For the text-containing cell, return its midpoint in (X, Y) coordinate format. 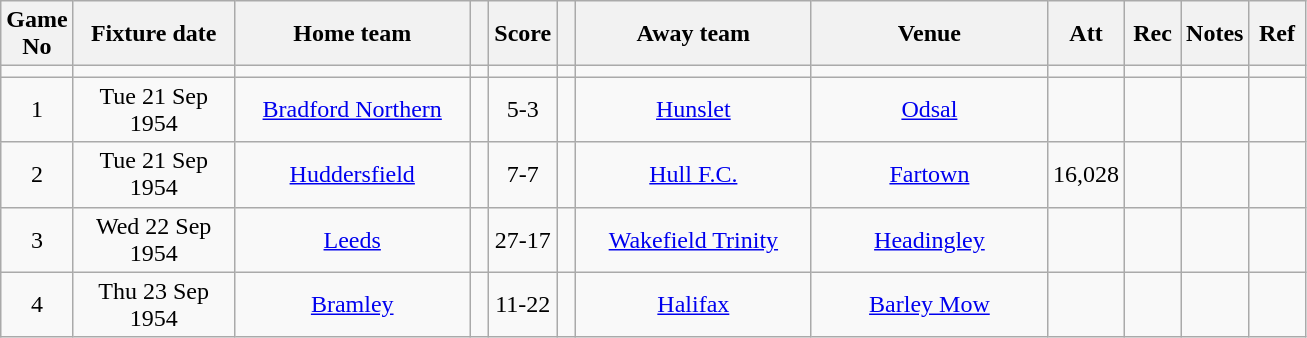
Thu 23 Sep 1954 (154, 304)
Bramley (352, 304)
Away team (693, 34)
Fixture date (154, 34)
4 (37, 304)
Wakefield Trinity (693, 240)
Wed 22 Sep 1954 (154, 240)
Att (1086, 34)
Headingley (929, 240)
Venue (929, 34)
2 (37, 174)
Barley Mow (929, 304)
Hunslet (693, 110)
Score (523, 34)
Game No (37, 34)
16,028 (1086, 174)
7-7 (523, 174)
1 (37, 110)
27-17 (523, 240)
Halifax (693, 304)
Notes (1215, 34)
Hull F.C. (693, 174)
Rec (1153, 34)
5-3 (523, 110)
Bradford Northern (352, 110)
Huddersfield (352, 174)
Ref (1277, 34)
Leeds (352, 240)
Fartown (929, 174)
Odsal (929, 110)
Home team (352, 34)
11-22 (523, 304)
3 (37, 240)
